Search for the cell housing the specified text and yield its (x, y) center coordinate. 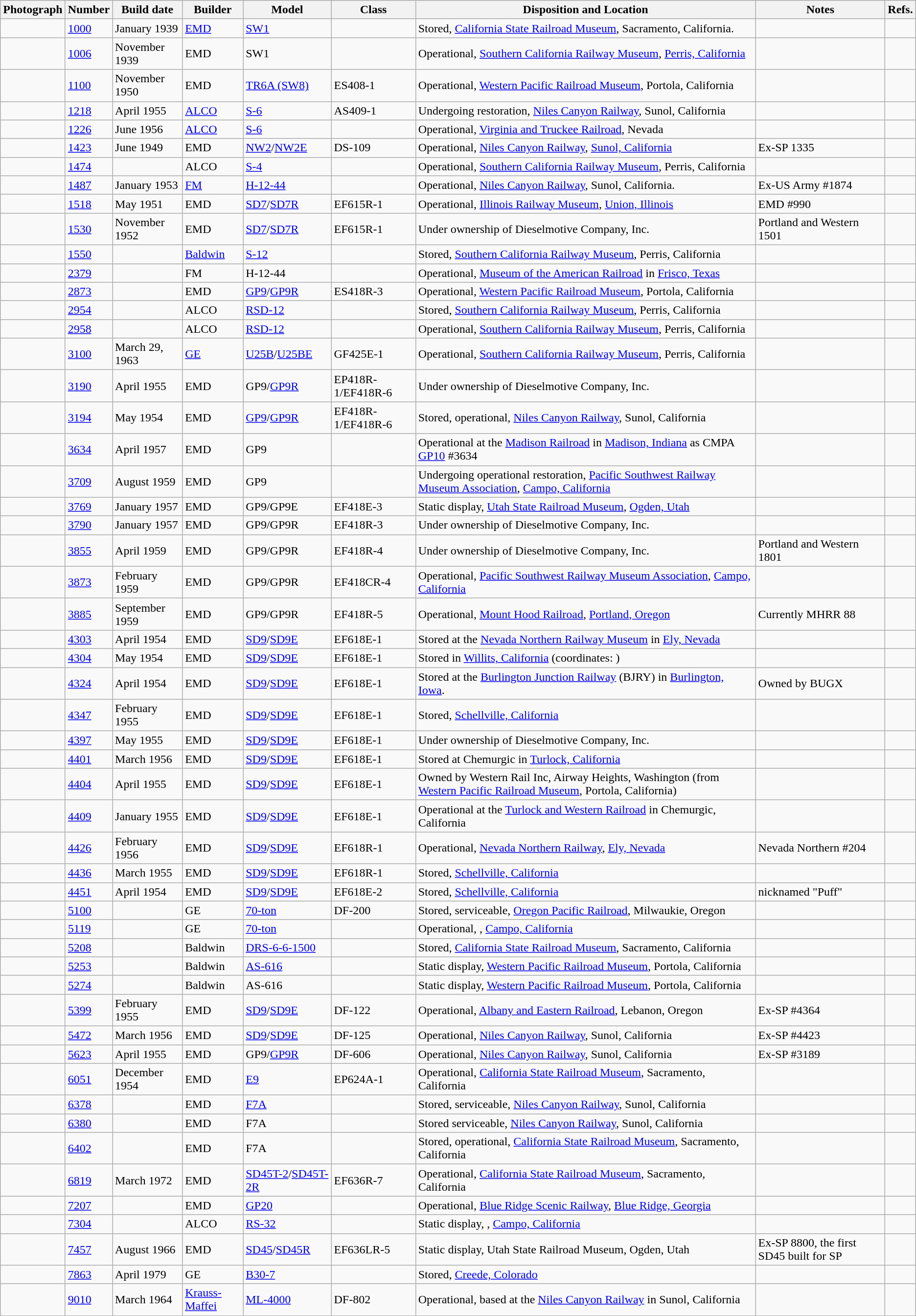
Class (373, 10)
Notes (820, 10)
EF418R-5 (373, 614)
Portland and Western 1801 (820, 550)
GP9/GP9E (287, 507)
Stored, Creede, Colorado (585, 1274)
TR6A (SW8) (287, 85)
7207 (89, 1205)
November 1952 (148, 229)
May 1951 (148, 204)
3100 (89, 354)
ML-4000 (287, 1300)
2954 (89, 310)
5208 (89, 947)
December 1954 (148, 1080)
Photograph (33, 10)
Undergoing restoration, Niles Canyon Railway, Sunol, California (585, 111)
1550 (89, 254)
2958 (89, 329)
7457 (89, 1249)
Operational, Nevada Northern Railway, Ely, Nevada (585, 848)
5119 (89, 929)
Owned by BUGX (820, 683)
Stored, serviceable, Niles Canyon Railway, Sunol, California (585, 1105)
Operational, , Campo, California (585, 929)
1474 (89, 166)
4451 (89, 892)
DF-606 (373, 1054)
3885 (89, 614)
DS-109 (373, 148)
EMD #990 (820, 204)
Stored, California State Railroad Museum, Sacramento, California (585, 947)
EF636LR-5 (373, 1249)
5472 (89, 1035)
1518 (89, 204)
Operational, Pacific Southwest Railway Museum Association, Campo, California (585, 582)
Operational, Virginia and Truckee Railroad, Nevada (585, 129)
EF636R-7 (373, 1180)
RS-32 (287, 1224)
5100 (89, 910)
EP624A-1 (373, 1080)
3634 (89, 449)
5253 (89, 966)
Refs. (900, 10)
9010 (89, 1300)
February 1956 (148, 848)
Stored, operational, California State Railroad Museum, Sacramento, California (585, 1148)
January 1953 (148, 185)
SD45T-2/SD45T-2R (287, 1180)
1530 (89, 229)
1487 (89, 185)
EF418R-1/EF418R-6 (373, 418)
Ex-SP 8800, the first SD45 built for SP (820, 1249)
January 1955 (148, 816)
3855 (89, 550)
S-12 (287, 254)
4426 (89, 848)
SD45/SD45R (287, 1249)
6402 (89, 1148)
3709 (89, 482)
AS409-1 (373, 111)
August 1959 (148, 482)
4397 (89, 740)
Operational at the Turlock and Western Railroad in Chemurgic, California (585, 816)
Krauss-Maffei (213, 1300)
Operational, Illinois Railway Museum, Union, Illinois (585, 204)
Stored, California State Railroad Museum, Sacramento, California. (585, 28)
Stored at the Nevada Northern Railway Museum in Ely, Nevada (585, 639)
Ex-SP 1335 (820, 148)
March 1972 (148, 1180)
6378 (89, 1105)
GP20 (287, 1205)
4404 (89, 784)
DF-200 (373, 910)
1226 (89, 129)
EF418E-3 (373, 507)
4304 (89, 658)
NW2/NW2E (287, 148)
Nevada Northern #204 (820, 848)
September 1959 (148, 614)
Build date (148, 10)
Undergoing operational restoration, Pacific Southwest Railway Museum Association, Campo, California (585, 482)
Stored serviceable, Niles Canyon Railway, Sunol, California (585, 1123)
January 1939 (148, 28)
3190 (89, 386)
4436 (89, 873)
Disposition and Location (585, 10)
August 1966 (148, 1249)
Stored, operational, Niles Canyon Railway, Sunol, California (585, 418)
Operational, Blue Ridge Scenic Railway, Blue Ridge, Georgia (585, 1205)
Operational at the Madison Railroad in Madison, Indiana as CMPA GP10 #3634 (585, 449)
3873 (89, 582)
7863 (89, 1274)
Operational, Museum of the American Railroad in Frisco, Texas (585, 273)
Operational, based at the Niles Canyon Railway in Sunol, California (585, 1300)
EF418CR-4 (373, 582)
5399 (89, 1010)
3769 (89, 507)
4324 (89, 683)
GF425E-1 (373, 354)
Stored, serviceable, Oregon Pacific Railroad, Milwaukie, Oregon (585, 910)
S-4 (287, 166)
1006 (89, 54)
May 1955 (148, 740)
February 1959 (148, 582)
1423 (89, 148)
1000 (89, 28)
Stored in Willits, California (coordinates: ) (585, 658)
ES418R-3 (373, 292)
6051 (89, 1080)
Stored at Chemurgic in Turlock, California (585, 759)
5274 (89, 985)
1100 (89, 85)
EF618E-2 (373, 892)
DF-125 (373, 1035)
7304 (89, 1224)
Currently MHRR 88 (820, 614)
Builder (213, 10)
June 1956 (148, 129)
Ex-US Army #1874 (820, 185)
U25B/U25BE (287, 354)
November 1950 (148, 85)
April 1979 (148, 1274)
DRS-6-6-1500 (287, 947)
Ex-SP #4364 (820, 1010)
EF418R-4 (373, 550)
Static display, , Campo, California (585, 1224)
Ex-SP #3189 (820, 1054)
June 1949 (148, 148)
Stored at the Burlington Junction Railway (BJRY) in Burlington, Iowa. (585, 683)
1218 (89, 111)
EF418R-3 (373, 525)
2873 (89, 292)
Operational, Mount Hood Railroad, Portland, Oregon (585, 614)
Number (89, 10)
March 1955 (148, 873)
Portland and Western 1501 (820, 229)
March 1964 (148, 1300)
April 1959 (148, 550)
April 1957 (148, 449)
B30-7 (287, 1274)
nicknamed "Puff" (820, 892)
Operational, Niles Canyon Railway, Sunol, California. (585, 185)
6819 (89, 1180)
November 1939 (148, 54)
4347 (89, 716)
EP418R-1/EF418R-6 (373, 386)
Operational, Albany and Eastern Railroad, Lebanon, Oregon (585, 1010)
Owned by Western Rail Inc, Airway Heights, Washington (from Western Pacific Railroad Museum, Portola, California) (585, 784)
E9 (287, 1080)
2379 (89, 273)
DF-802 (373, 1300)
3790 (89, 525)
ES408-1 (373, 85)
6380 (89, 1123)
DF-122 (373, 1010)
4303 (89, 639)
4401 (89, 759)
Model (287, 10)
4409 (89, 816)
3194 (89, 418)
5623 (89, 1054)
March 29, 1963 (148, 354)
Ex-SP #4423 (820, 1035)
